Determine the (X, Y) coordinate at the center of the cell enclosing the given text.  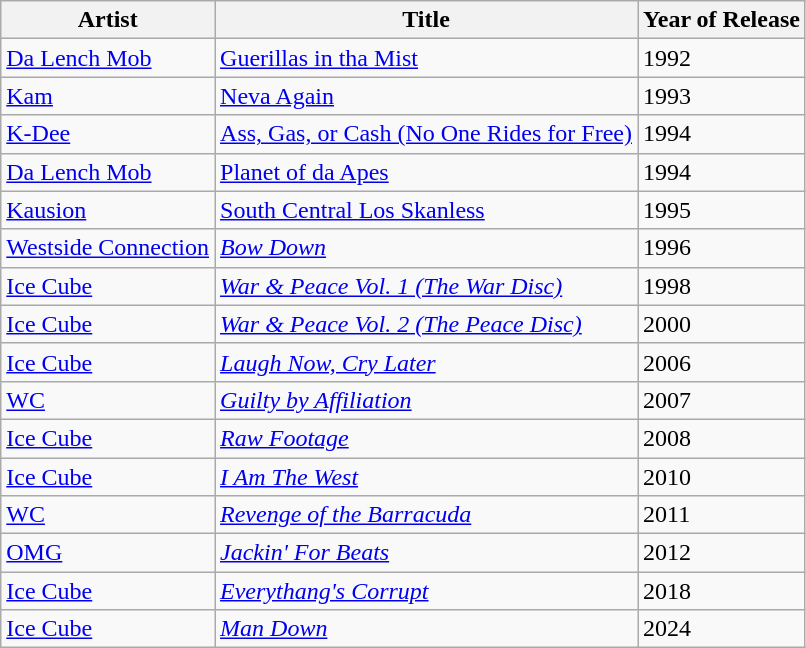
2010 (722, 477)
Kausion (108, 210)
Guerillas in tha Mist (426, 58)
1996 (722, 248)
Guilty by Affiliation (426, 400)
Planet of da Apes (426, 172)
1998 (722, 286)
Westside Connection (108, 248)
2011 (722, 515)
2012 (722, 553)
1993 (722, 96)
1992 (722, 58)
Neva Again (426, 96)
Everythang's Corrupt (426, 591)
2018 (722, 591)
K-Dee (108, 134)
Laugh Now, Cry Later (426, 362)
South Central Los Skanless (426, 210)
2007 (722, 400)
Bow Down (426, 248)
I Am The West (426, 477)
2008 (722, 438)
Title (426, 20)
Artist (108, 20)
2006 (722, 362)
War & Peace Vol. 2 (The Peace Disc) (426, 324)
Man Down (426, 629)
Jackin' For Beats (426, 553)
Ass, Gas, or Cash (No One Rides for Free) (426, 134)
1995 (722, 210)
Year of Release (722, 20)
2024 (722, 629)
2000 (722, 324)
OMG (108, 553)
War & Peace Vol. 1 (The War Disc) (426, 286)
Revenge of the Barracuda (426, 515)
Kam (108, 96)
Raw Footage (426, 438)
